Output the (X, Y) coordinate of the center of the cell containing the given text.  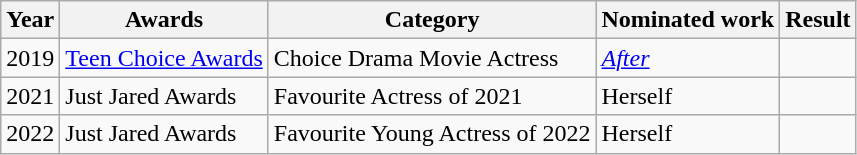
After (688, 58)
Result (818, 20)
Nominated work (688, 20)
Teen Choice Awards (164, 58)
Year (30, 20)
2021 (30, 96)
Awards (164, 20)
Choice Drama Movie Actress (432, 58)
Favourite Young Actress of 2022 (432, 134)
2022 (30, 134)
2019 (30, 58)
Favourite Actress of 2021 (432, 96)
Category (432, 20)
